Capture the cell that displays the provided text and extract its (x, y) central coordinate. 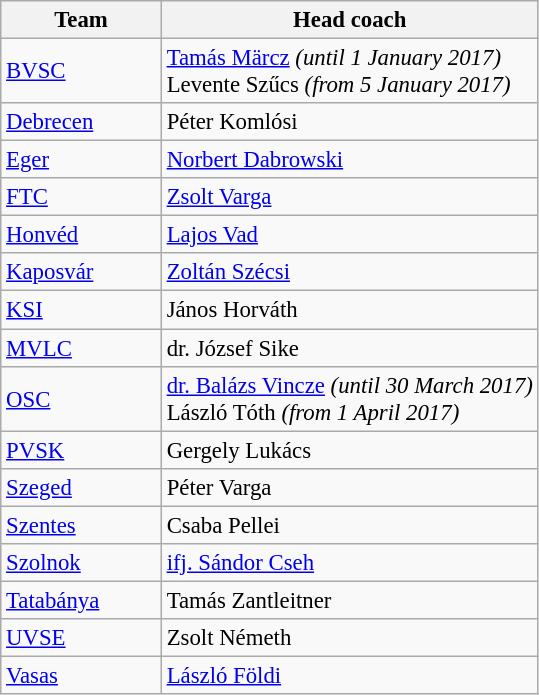
Kaposvár (82, 273)
Honvéd (82, 235)
Gergely Lukács (350, 450)
BVSC (82, 72)
Péter Varga (350, 487)
Szentes (82, 525)
Debrecen (82, 122)
Vasas (82, 675)
Péter Komlósi (350, 122)
KSI (82, 310)
Zsolt Németh (350, 638)
ifj. Sándor Cseh (350, 563)
János Horváth (350, 310)
dr. József Sike (350, 348)
Head coach (350, 20)
PVSK (82, 450)
Zsolt Varga (350, 197)
Lajos Vad (350, 235)
Tatabánya (82, 600)
Eger (82, 160)
FTC (82, 197)
MVLC (82, 348)
Team (82, 20)
Zoltán Szécsi (350, 273)
OSC (82, 398)
dr. Balázs Vincze (until 30 March 2017) László Tóth (from 1 April 2017) (350, 398)
Csaba Pellei (350, 525)
Norbert Dabrowski (350, 160)
Tamás Zantleitner (350, 600)
UVSE (82, 638)
Szolnok (82, 563)
Tamás Märcz (until 1 January 2017) Levente Szűcs (from 5 January 2017) (350, 72)
Szeged (82, 487)
László Földi (350, 675)
